Find where the given text appears and provide that cell's center as [x, y] coordinate. 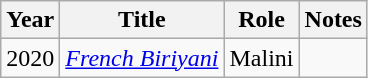
Year [30, 20]
Role [262, 20]
Title [142, 20]
French Biriyani [142, 58]
Notes [333, 20]
2020 [30, 58]
Malini [262, 58]
